Scan for the cell matching the given text and deliver its [x, y] coordinate at center. 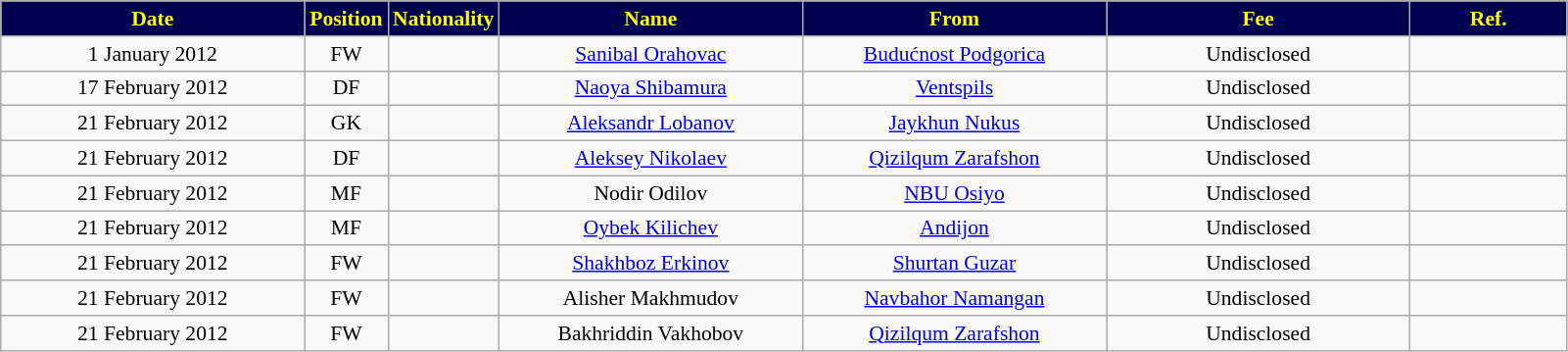
Fee [1259, 19]
1 January 2012 [153, 54]
Bakhriddin Vakhobov [650, 333]
17 February 2012 [153, 88]
Name [650, 19]
Ventspils [954, 88]
Naoya Shibamura [650, 88]
NBU Osiyo [954, 193]
Date [153, 19]
Alisher Makhmudov [650, 298]
Andijon [954, 228]
Sanibal Orahovac [650, 54]
Ref. [1489, 19]
From [954, 19]
Shurtan Guzar [954, 264]
Nodir Odilov [650, 193]
Position [347, 19]
Navbahor Namangan [954, 298]
Aleksey Nikolaev [650, 159]
Shakhboz Erkinov [650, 264]
Jaykhun Nukus [954, 124]
Nationality [443, 19]
Aleksandr Lobanov [650, 124]
Oybek Kilichev [650, 228]
GK [347, 124]
Budućnost Podgorica [954, 54]
